Scan for the cell matching the given text and deliver its (x, y) coordinate at center. 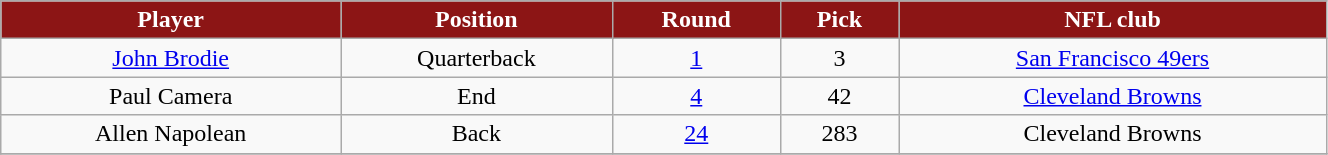
Pick (839, 20)
End (476, 96)
283 (839, 134)
NFL club (1113, 20)
Quarterback (476, 58)
4 (696, 96)
Player (171, 20)
3 (839, 58)
42 (839, 96)
John Brodie (171, 58)
Back (476, 134)
Round (696, 20)
San Francisco 49ers (1113, 58)
1 (696, 58)
24 (696, 134)
Position (476, 20)
Paul Camera (171, 96)
Allen Napolean (171, 134)
